Search for the cell housing the specified text and yield its (X, Y) center coordinate. 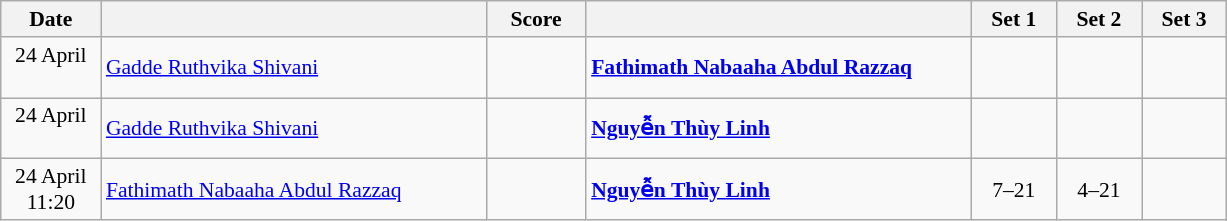
Score (536, 19)
24 April 11:20 (51, 190)
Set 3 (1184, 19)
Set 2 (1098, 19)
Date (51, 19)
Set 1 (1014, 19)
4–21 (1098, 190)
7–21 (1014, 190)
